Provide the [X, Y] coordinate of the cell's center where the given text is located.  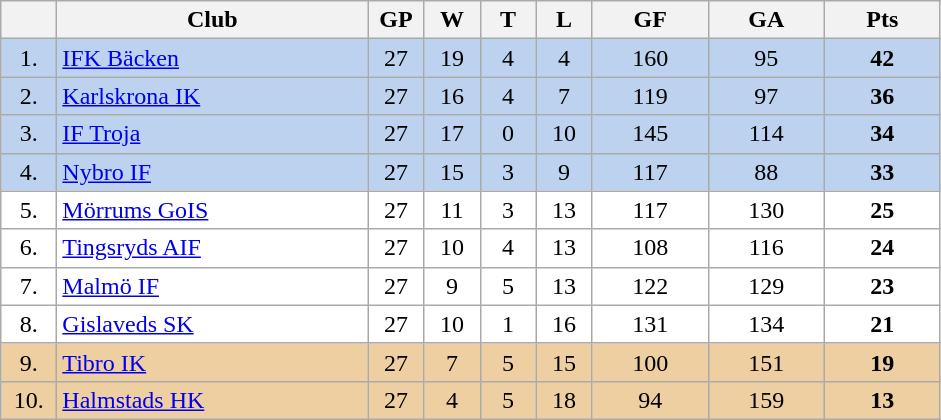
Halmstads HK [212, 400]
Malmö IF [212, 286]
18 [564, 400]
Nybro IF [212, 172]
Gislaveds SK [212, 324]
10. [29, 400]
23 [882, 286]
T [508, 20]
IFK Bäcken [212, 58]
129 [766, 286]
5. [29, 210]
151 [766, 362]
160 [650, 58]
33 [882, 172]
88 [766, 172]
2. [29, 96]
25 [882, 210]
24 [882, 248]
1. [29, 58]
Tingsryds AIF [212, 248]
17 [452, 134]
42 [882, 58]
97 [766, 96]
Club [212, 20]
GP [396, 20]
116 [766, 248]
11 [452, 210]
7. [29, 286]
IF Troja [212, 134]
131 [650, 324]
134 [766, 324]
114 [766, 134]
0 [508, 134]
L [564, 20]
21 [882, 324]
4. [29, 172]
159 [766, 400]
95 [766, 58]
100 [650, 362]
34 [882, 134]
Tibro IK [212, 362]
Mörrums GoIS [212, 210]
8. [29, 324]
119 [650, 96]
Karlskrona IK [212, 96]
130 [766, 210]
GA [766, 20]
GF [650, 20]
145 [650, 134]
3. [29, 134]
9. [29, 362]
W [452, 20]
108 [650, 248]
Pts [882, 20]
122 [650, 286]
36 [882, 96]
94 [650, 400]
1 [508, 324]
6. [29, 248]
